Search for the cell housing the specified text and yield its [x, y] center coordinate. 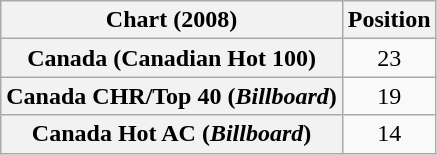
14 [389, 134]
23 [389, 58]
Chart (2008) [172, 20]
19 [389, 96]
Canada Hot AC (Billboard) [172, 134]
Canada (Canadian Hot 100) [172, 58]
Position [389, 20]
Canada CHR/Top 40 (Billboard) [172, 96]
